Identify which cell holds the provided text, then report its (X, Y) central coordinate. 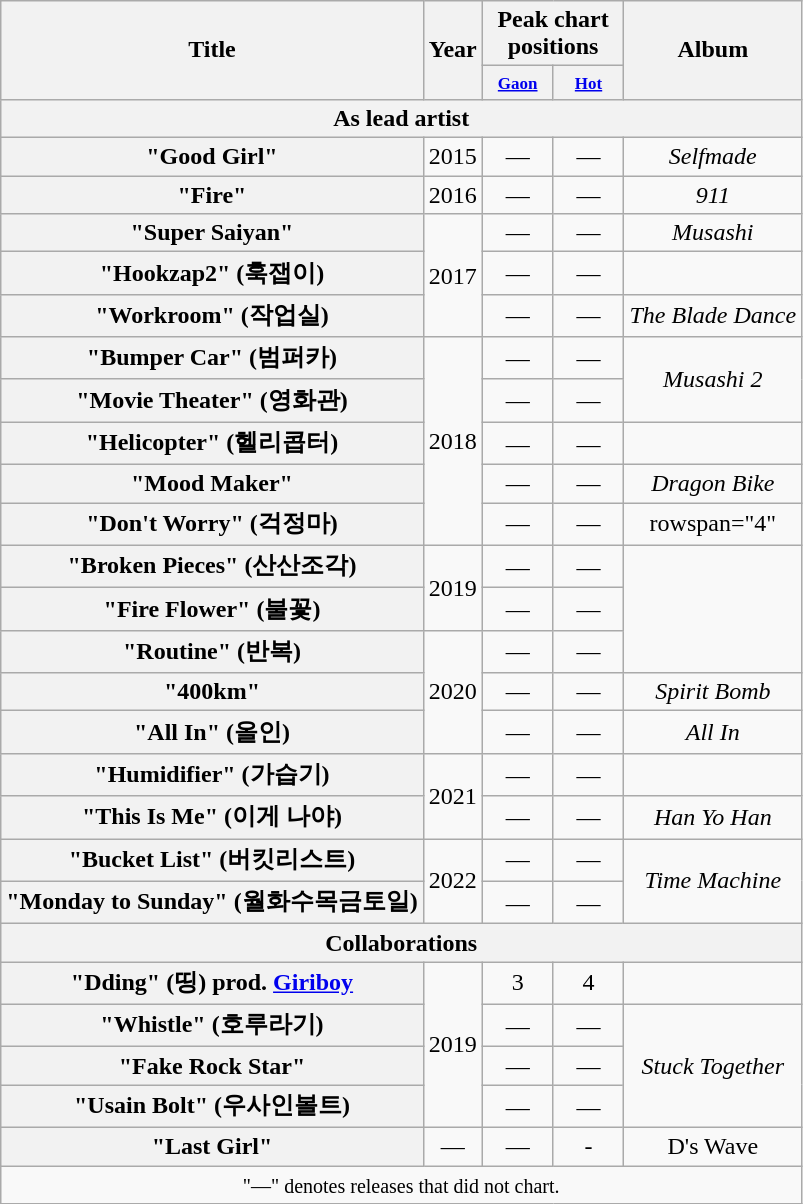
2018 (452, 441)
2016 (452, 195)
Selfmade (713, 157)
"400km" (212, 692)
"Whistle" (호루라기) (212, 1026)
"Hookzap2" (훅잽이) (212, 274)
"Bumper Car" (범퍼카) (212, 358)
Gaon (518, 83)
"Good Girl" (212, 157)
Musashi 2 (713, 380)
2020 (452, 692)
"Monday to Sunday" (월화수목금토일) (212, 902)
Musashi (713, 233)
The Blade Dance (713, 316)
"Usain Bolt" (우사인볼트) (212, 1106)
Dragon Bike (713, 484)
Collaborations (402, 943)
"Movie Theater" (영화관) (212, 400)
3 (518, 984)
2015 (452, 157)
Time Machine (713, 882)
"Bucket List" (버킷리스트) (212, 860)
Spirit Bomb (713, 692)
"Fire" (212, 195)
"Broken Pieces" (산산조각) (212, 566)
Title (212, 50)
2017 (452, 276)
As lead artist (402, 118)
"Helicopter" (헬리콥터) (212, 444)
Han Yo Han (713, 818)
"This Is Me" (이게 나야) (212, 818)
Year (452, 50)
D's Wave (713, 1147)
4 (588, 984)
"All In" (올인) (212, 732)
2021 (452, 796)
"Fake Rock Star" (212, 1066)
"Last Girl" (212, 1147)
Album (713, 50)
"Humidifier" (가습기) (212, 774)
2022 (452, 882)
"Super Saiyan" (212, 233)
Stuck Together (713, 1066)
"Fire Flower" (불꽃) (212, 610)
"Workroom" (작업실) (212, 316)
"Routine" (반복) (212, 652)
Hot (588, 83)
"Mood Maker" (212, 484)
All In (713, 732)
"Dding" (띵) prod. Giriboy (212, 984)
Peak chart positions (553, 34)
rowspan="4" (713, 524)
- (588, 1147)
911 (713, 195)
"—" denotes releases that did not chart. (402, 1185)
"Don't Worry" (걱정마) (212, 524)
